Scan for the cell matching the given text and deliver its (X, Y) coordinate at center. 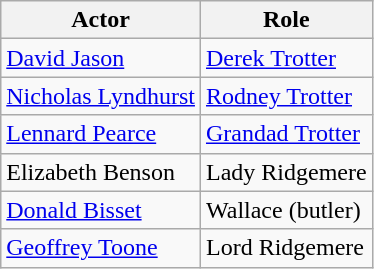
Geoffrey Toone (101, 248)
Lady Ridgemere (286, 172)
Actor (101, 20)
Role (286, 20)
Elizabeth Benson (101, 172)
Lennard Pearce (101, 134)
Wallace (butler) (286, 210)
Grandad Trotter (286, 134)
Derek Trotter (286, 58)
Nicholas Lyndhurst (101, 96)
David Jason (101, 58)
Lord Ridgemere (286, 248)
Donald Bisset (101, 210)
Rodney Trotter (286, 96)
